Return the [X, Y] coordinate for the center point of the cell that contains the specified text.  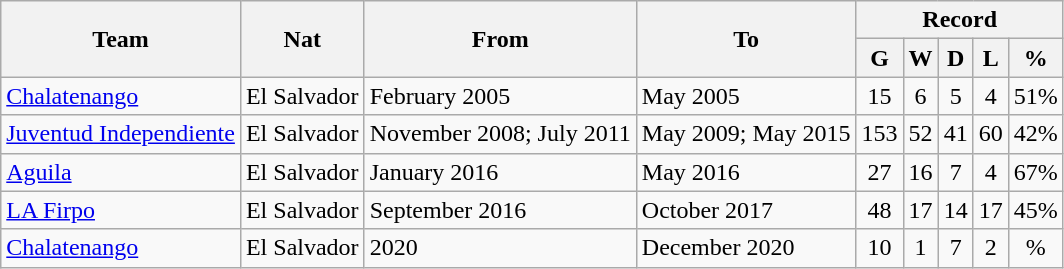
Juventud Independiente [121, 134]
G [880, 58]
2 [990, 248]
Record [960, 20]
2020 [500, 248]
51% [1036, 96]
16 [920, 172]
67% [1036, 172]
14 [956, 210]
60 [990, 134]
48 [880, 210]
May 2005 [746, 96]
February 2005 [500, 96]
Nat [302, 39]
May 2016 [746, 172]
January 2016 [500, 172]
Team [121, 39]
From [500, 39]
W [920, 58]
September 2016 [500, 210]
October 2017 [746, 210]
December 2020 [746, 248]
To [746, 39]
5 [956, 96]
42% [1036, 134]
6 [920, 96]
52 [920, 134]
1 [920, 248]
L [990, 58]
153 [880, 134]
LA Firpo [121, 210]
May 2009; May 2015 [746, 134]
41 [956, 134]
45% [1036, 210]
D [956, 58]
Aguila [121, 172]
November 2008; July 2011 [500, 134]
15 [880, 96]
27 [880, 172]
10 [880, 248]
